From the cell containing the given text, extract its center point as (X, Y) coordinate. 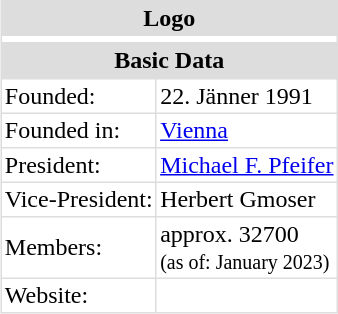
Logo (170, 18)
Members: (79, 248)
President: (79, 164)
Founded in: (79, 130)
Basic Data (170, 60)
Vice-President: (79, 200)
Website: (79, 296)
Michael F. Pfeifer (246, 164)
22. Jänner 1991 (246, 96)
approx. 32700(as of: January 2023) (246, 248)
Vienna (246, 130)
Herbert Gmoser (246, 200)
Founded: (79, 96)
